Detect which cell encompasses the target text, then output its (x, y) center coordinate. 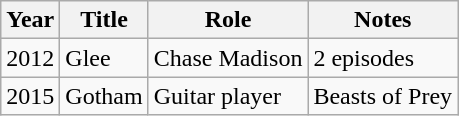
Notes (383, 20)
Chase Madison (228, 58)
2 episodes (383, 58)
Beasts of Prey (383, 96)
Role (228, 20)
Title (104, 20)
2012 (30, 58)
Guitar player (228, 96)
Glee (104, 58)
Year (30, 20)
Gotham (104, 96)
2015 (30, 96)
